Find where the given text appears and provide that cell's center as [X, Y] coordinate. 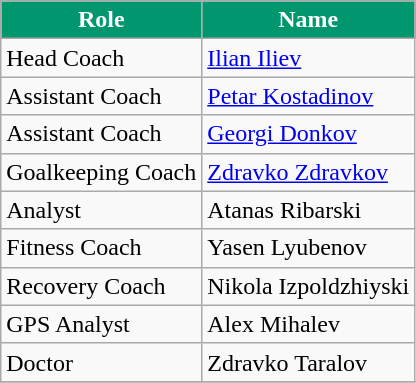
Zdravko Zdravkov [308, 172]
GPS Analyst [102, 324]
Head Coach [102, 58]
Georgi Donkov [308, 134]
Fitness Coach [102, 248]
Goalkeeping Coach [102, 172]
Doctor [102, 362]
Recovery Coach [102, 286]
Petar Kostadinov [308, 96]
Alex Mihalev [308, 324]
Atanas Ribarski [308, 210]
Analyst [102, 210]
Name [308, 20]
Nikola Izpoldzhiyski [308, 286]
Role [102, 20]
Zdravko Taralov [308, 362]
Ilian Iliev [308, 58]
Yasen Lyubenov [308, 248]
